Determine the [X, Y] coordinate at the center of the cell enclosing the given text.  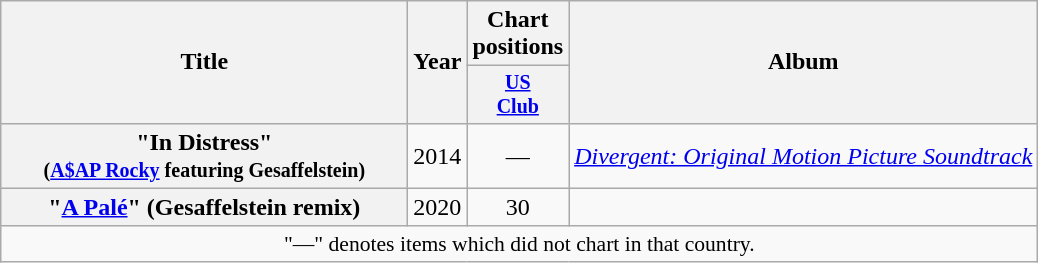
Divergent: Original Motion Picture Soundtrack [804, 156]
Album [804, 62]
"—" denotes items which did not chart in that country. [520, 244]
Chart positions [518, 34]
"A Palé" (Gesaffelstein remix) [204, 207]
2014 [438, 156]
Title [204, 62]
30 [518, 207]
"In Distress"(A$AP Rocky featuring Gesaffelstein) [204, 156]
Year [438, 62]
2020 [438, 207]
— [518, 156]
USClub [518, 94]
